Identify which cell holds the provided text, then report its [x, y] central coordinate. 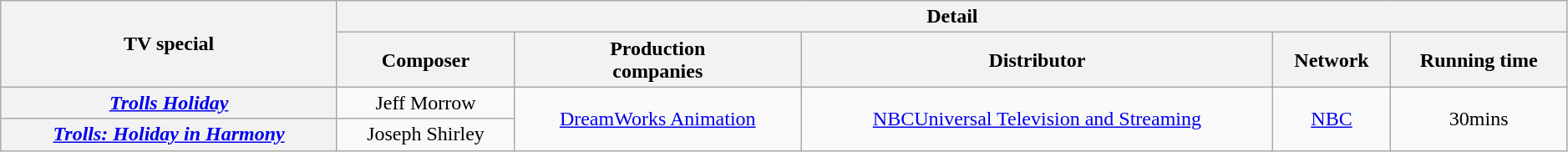
DreamWorks Animation [658, 119]
Trolls Holiday [169, 103]
Running time [1479, 60]
Joseph Shirley [425, 134]
Jeff Morrow [425, 103]
TV special [169, 43]
Trolls: Holiday in Harmony [169, 134]
Distributor [1038, 60]
Productioncompanies [658, 60]
NBC [1332, 119]
Composer [425, 60]
Detail [952, 17]
30mins [1479, 119]
Network [1332, 60]
NBCUniversal Television and Streaming [1038, 119]
